Detect which cell encompasses the target text, then output its (x, y) center coordinate. 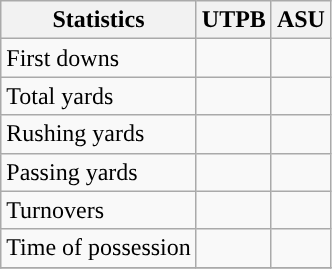
Rushing yards (99, 134)
Passing yards (99, 172)
ASU (300, 20)
Turnovers (99, 210)
UTPB (234, 20)
Total yards (99, 96)
Time of possession (99, 248)
First downs (99, 58)
Statistics (99, 20)
